Capture the cell that displays the provided text and extract its [X, Y] central coordinate. 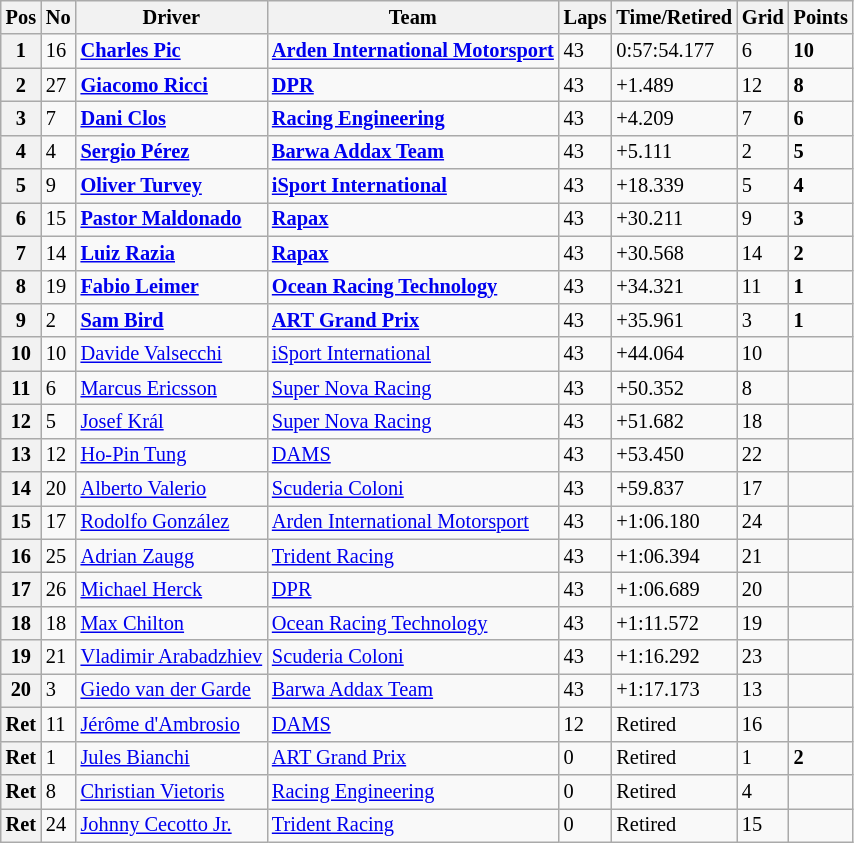
Dani Clos [172, 118]
+18.339 [674, 186]
Christian Vietoris [172, 791]
+5.111 [674, 152]
Giacomo Ricci [172, 85]
No [58, 17]
Jérôme d'Ambrosio [172, 724]
Ho-Pin Tung [172, 455]
Davide Valsecchi [172, 354]
Pos [21, 17]
Johnny Cecotto Jr. [172, 825]
+59.837 [674, 489]
Sergio Pérez [172, 152]
Josef Král [172, 421]
Luiz Razia [172, 253]
Adrian Zaugg [172, 556]
Fabio Leimer [172, 287]
Rodolfo González [172, 522]
+1:06.394 [674, 556]
Laps [586, 17]
Sam Bird [172, 320]
+1.489 [674, 85]
Michael Herck [172, 589]
+50.352 [674, 388]
Vladimir Arabadzhiev [172, 657]
Charles Pic [172, 51]
+1:06.689 [674, 589]
23 [763, 657]
Giedo van der Garde [172, 690]
Time/Retired [674, 17]
+1:16.292 [674, 657]
+1:06.180 [674, 522]
27 [58, 85]
+35.961 [674, 320]
+4.209 [674, 118]
+44.064 [674, 354]
0:57:54.177 [674, 51]
26 [58, 589]
22 [763, 455]
+30.211 [674, 219]
Points [821, 17]
Grid [763, 17]
Oliver Turvey [172, 186]
+51.682 [674, 421]
Driver [172, 17]
+34.321 [674, 287]
Team [413, 17]
+53.450 [674, 455]
Jules Bianchi [172, 758]
Alberto Valerio [172, 489]
Max Chilton [172, 623]
+1:17.173 [674, 690]
Pastor Maldonado [172, 219]
Marcus Ericsson [172, 388]
+30.568 [674, 253]
+1:11.572 [674, 623]
25 [58, 556]
